Scan for the cell matching the given text and deliver its [X, Y] coordinate at center. 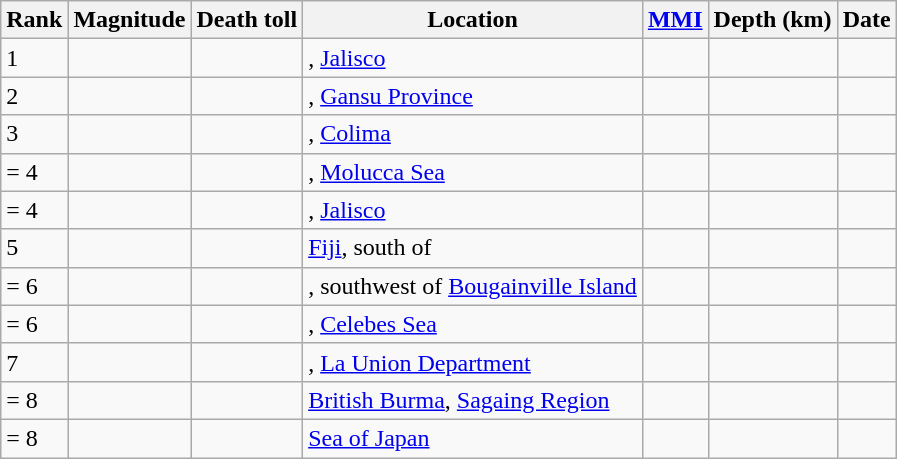
Date [866, 20]
Fiji, south of [473, 248]
, Celebes Sea [473, 324]
Depth (km) [772, 20]
, La Union Department [473, 362]
British Burma, Sagaing Region [473, 400]
, Colima [473, 134]
Magnitude [130, 20]
7 [34, 362]
3 [34, 134]
, Gansu Province [473, 96]
Sea of Japan [473, 438]
Rank [34, 20]
5 [34, 248]
2 [34, 96]
1 [34, 58]
, Molucca Sea [473, 172]
, southwest of Bougainville Island [473, 286]
MMI [675, 20]
Location [473, 20]
Death toll [247, 20]
